Return the (X, Y) coordinate for the center point of the cell that contains the specified text.  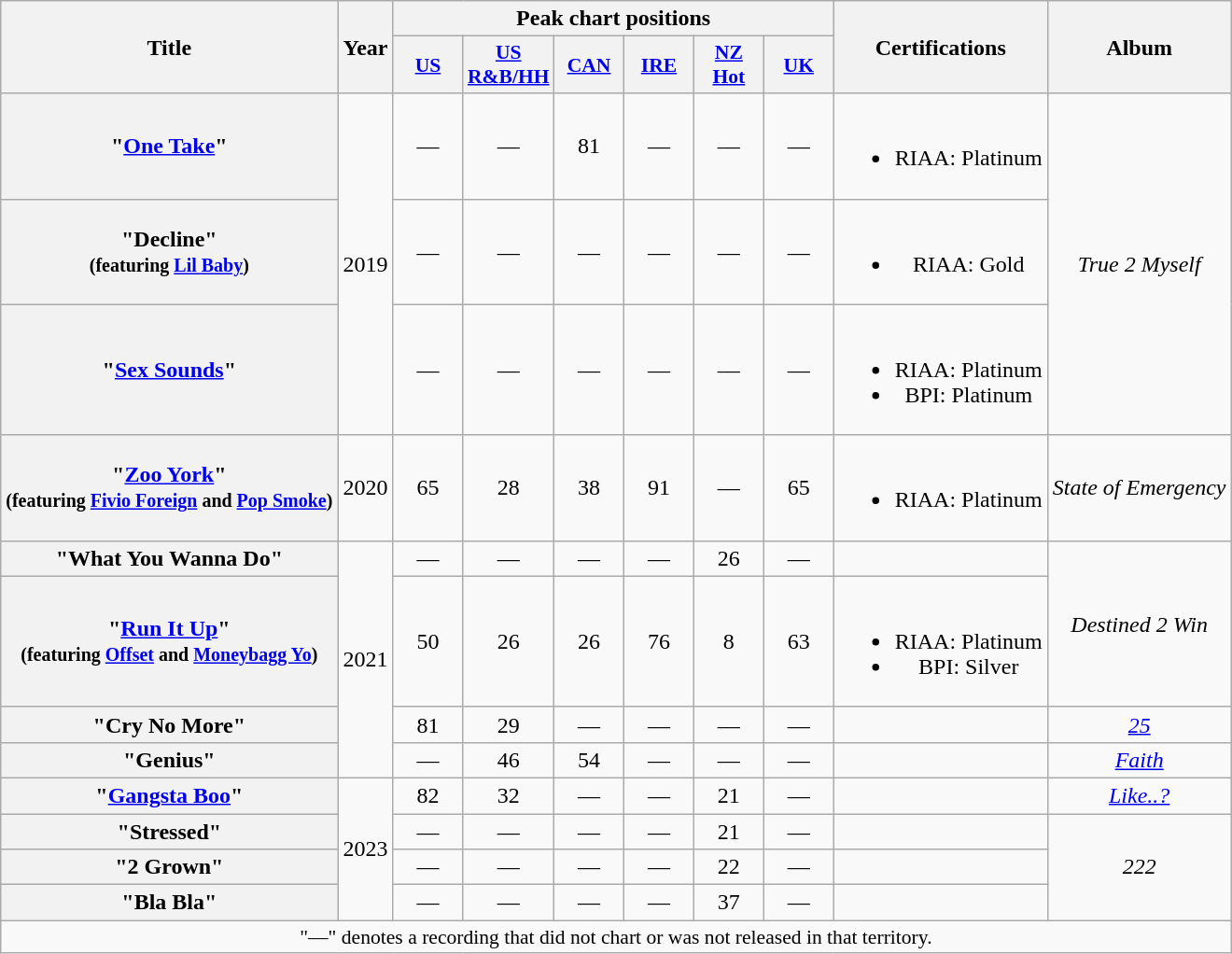
"Decline"(featuring Lil Baby) (170, 252)
Title (170, 47)
True 2 Myself (1139, 264)
91 (659, 487)
"Run It Up"(featuring Offset and Moneybagg Yo) (170, 641)
RIAA: Gold (941, 252)
"One Take" (170, 146)
8 (728, 641)
"What You Wanna Do" (170, 558)
State of Emergency (1139, 487)
54 (590, 760)
"Gangsta Boo" (170, 795)
"Zoo York"(featuring Fivio Foreign and Pop Smoke) (170, 487)
2021 (366, 659)
29 (509, 724)
USR&B/HH (509, 65)
US (427, 65)
"Bla Bla" (170, 903)
"Sex Sounds" (170, 370)
2019 (366, 264)
37 (728, 903)
76 (659, 641)
"Cry No More" (170, 724)
RIAA: PlatinumBPI: Silver (941, 641)
50 (427, 641)
222 (1139, 867)
Like..? (1139, 795)
63 (799, 641)
"2 Grown" (170, 867)
"Genius" (170, 760)
2020 (366, 487)
46 (509, 760)
25 (1139, 724)
2023 (366, 849)
Year (366, 47)
32 (509, 795)
Peak chart positions (613, 19)
Destined 2 Win (1139, 624)
CAN (590, 65)
UK (799, 65)
22 (728, 867)
82 (427, 795)
"Stressed" (170, 832)
28 (509, 487)
NZHot (728, 65)
IRE (659, 65)
38 (590, 487)
Album (1139, 47)
Certifications (941, 47)
RIAA: PlatinumBPI: Platinum (941, 370)
Faith (1139, 760)
"—" denotes a recording that did not chart or was not released in that territory. (616, 937)
